Output the [x, y] coordinate of the center of the cell containing the given text.  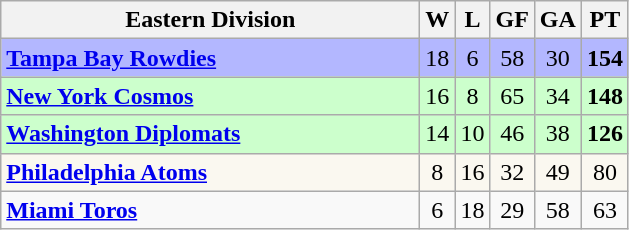
34 [558, 96]
New York Cosmos [210, 96]
10 [472, 134]
Washington Diplomats [210, 134]
GA [558, 20]
49 [558, 172]
PT [604, 20]
32 [512, 172]
L [472, 20]
14 [438, 134]
38 [558, 134]
29 [512, 210]
Philadelphia Atoms [210, 172]
126 [604, 134]
W [438, 20]
46 [512, 134]
80 [604, 172]
154 [604, 58]
63 [604, 210]
30 [558, 58]
Miami Toros [210, 210]
148 [604, 96]
Tampa Bay Rowdies [210, 58]
65 [512, 96]
GF [512, 20]
Eastern Division [210, 20]
